From the cell containing the given text, extract its center point as (X, Y) coordinate. 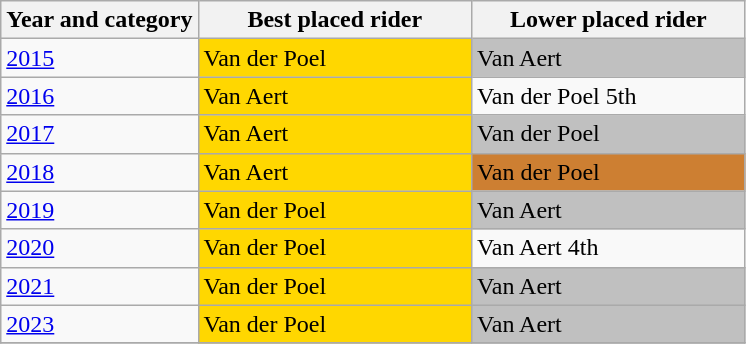
2015 (100, 58)
Van der Poel 5th (609, 96)
2018 (100, 172)
Lower placed rider (609, 20)
Van Aert 4th (609, 248)
Year and category (100, 20)
2020 (100, 248)
2017 (100, 134)
2023 (100, 324)
Best placed rider (335, 20)
2019 (100, 210)
2021 (100, 286)
2016 (100, 96)
